Return the (x, y) coordinate for the center point of the cell that contains the specified text.  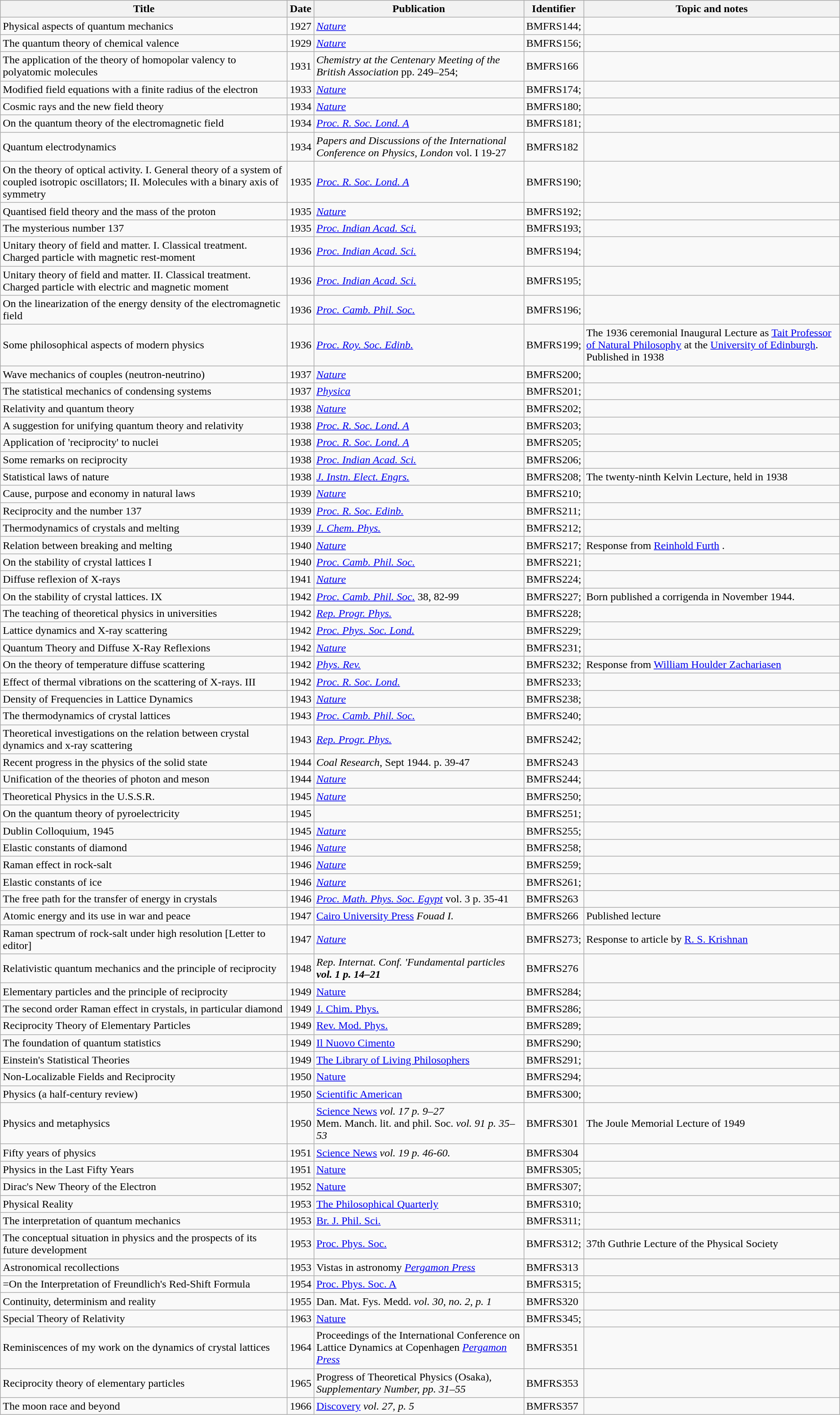
BMFRS258; (554, 848)
On the quantum theory of pyroelectricity (144, 813)
On the quantum theory of the electromagnetic field (144, 123)
Statistical laws of nature (144, 477)
BMFRS208; (554, 477)
BMFRS182 (554, 146)
BMFRS289; (554, 1026)
BMFRS221; (554, 562)
Vistas in astronomy Pergamon Press (419, 1267)
Il Nuovo Cimento (419, 1043)
Cause, purpose and economy in natural laws (144, 494)
BMFRS156; (554, 43)
BMFRS357 (554, 1406)
Response to article by R. S. Krishnan (712, 939)
The Philosophical Quarterly (419, 1204)
BMFRS311; (554, 1221)
BMFRS313 (554, 1267)
Atomic energy and its use in war and peace (144, 916)
Physics in the Last Fifty Years (144, 1169)
BMFRS203; (554, 426)
Response from Reinhold Furth . (712, 545)
Chemistry at the Centenary Meeting of the British Association pp. 249–254; (419, 66)
BMFRS144; (554, 26)
BMFRS276 (554, 969)
Rep. Internat. Conf. 'Fundamental particles vol. 1 p. 14–21 (419, 969)
Thermodynamics of crystals and melting (144, 528)
Theoretical investigations on the relation between crystal dynamics and x-ray scattering (144, 739)
J. Chem. Phys. (419, 528)
The conceptual situation in physics and the prospects of its future development (144, 1244)
The free path for the transfer of energy in crystals (144, 899)
BMFRS351 (554, 1348)
Date (301, 9)
BMFRS315; (554, 1284)
Diffuse reflexion of X-rays (144, 579)
Proc. R. Soc. Edinb. (419, 511)
Continuity, determinism and reality (144, 1301)
BMFRS202; (554, 409)
Proc. Math. Phys. Soc. Egypt vol. 3 p. 35-41 (419, 899)
The interpretation of quantum mechanics (144, 1221)
Raman effect in rock-salt (144, 865)
BMFRS300; (554, 1094)
BMFRS238; (554, 699)
Astronomical recollections (144, 1267)
The application of the theory of homopolar valency to polyatomic molecules (144, 66)
Elementary particles and the principle of reciprocity (144, 992)
Non-Localizable Fields and Reciprocity (144, 1077)
Relativity and quantum theory (144, 409)
Theoretical Physics in the U.S.S.R. (144, 796)
BMFRS174; (554, 89)
Relativistic quantum mechanics and the principle of reciprocity (144, 969)
BMFRS201; (554, 391)
BMFRS284; (554, 992)
Reciprocity theory of elementary particles (144, 1383)
BMFRS206; (554, 460)
Some remarks on reciprocity (144, 460)
Proc. Phys. Soc. (419, 1244)
BMFRS294; (554, 1077)
37th Guthrie Lecture of the Physical Society (712, 1244)
BMFRS310; (554, 1204)
BMFRS305; (554, 1169)
Lattice dynamics and X-ray scattering (144, 631)
BMFRS212; (554, 528)
1955 (301, 1301)
BMFRS240; (554, 716)
On the stability of crystal lattices I (144, 562)
Unification of the theories of photon and meson (144, 779)
Quantum electrodynamics (144, 146)
BMFRS228; (554, 614)
Dan. Mat. Fys. Medd. vol. 30, no. 2, p. 1 (419, 1301)
BMFRS217; (554, 545)
A suggestion for unifying quantum theory and relativity (144, 426)
Physical Reality (144, 1204)
1941 (301, 579)
Fifty years of physics (144, 1152)
BMFRS196; (554, 310)
Proc. Phys. Soc. A (419, 1284)
Br. J. Phil. Sci. (419, 1221)
BMFRS232; (554, 665)
Cairo University Press Fouad I. (419, 916)
Reciprocity and the number 137 (144, 511)
Scientific American (419, 1094)
BMFRS205; (554, 443)
Phys. Rev. (419, 665)
Elastic constants of ice (144, 882)
BMFRS263 (554, 899)
Proc. R. Soc. Lond. (419, 682)
Physics (a half-century review) (144, 1094)
The second order Raman effect in crystals, in particular diamond (144, 1009)
Physical aspects of quantum mechanics (144, 26)
The twenty-ninth Kelvin Lecture, held in 1938 (712, 477)
Special Theory of Relativity (144, 1318)
1964 (301, 1348)
On the stability of crystal lattices. IX (144, 597)
1965 (301, 1383)
1948 (301, 969)
Publication (419, 9)
Coal Research, Sept 1944. p. 39-47 (419, 762)
1952 (301, 1186)
BMFRS181; (554, 123)
BMFRS166 (554, 66)
The Joule Memorial Lecture of 1949 (712, 1123)
Topic and notes (712, 9)
BMFRS273; (554, 939)
BMFRS244; (554, 779)
Identifier (554, 9)
BMFRS210; (554, 494)
Physics and metaphysics (144, 1123)
BMFRS243 (554, 762)
BMFRS242; (554, 739)
1954 (301, 1284)
BMFRS266 (554, 916)
Reciprocity Theory of Elementary Particles (144, 1026)
BMFRS290; (554, 1043)
BMFRS192; (554, 211)
The teaching of theoretical physics in universities (144, 614)
BMFRS251; (554, 813)
=On the Interpretation of Freundlich's Red-Shift Formula (144, 1284)
Dublin Colloquium, 1945 (144, 831)
BMFRS229; (554, 631)
BMFRS312; (554, 1244)
BMFRS261; (554, 882)
BMFRS255; (554, 831)
BMFRS190; (554, 182)
Published lecture (712, 916)
BMFRS199; (554, 345)
Raman spectrum of rock-salt under high resolution [Letter to editor] (144, 939)
BMFRS250; (554, 796)
BMFRS286; (554, 1009)
Science News vol. 17 p. 9–27Mem. Manch. lit. and phil. Soc. vol. 91 p. 35–53 (419, 1123)
BMFRS353 (554, 1383)
BMFRS200; (554, 374)
J. Instn. Elect. Engrs. (419, 477)
1931 (301, 66)
BMFRS180; (554, 106)
Unitary theory of field and matter. II. Classical treatment. Charged particle with electric and magnetic moment (144, 280)
Response from William Houlder Zachariasen (712, 665)
1966 (301, 1406)
BMFRS307; (554, 1186)
BMFRS304 (554, 1152)
Reminiscences of my work on the dynamics of crystal lattices (144, 1348)
Rev. Mod. Phys. (419, 1026)
Proc. Roy. Soc. Edinb. (419, 345)
BMFRS193; (554, 228)
Quantum Theory and Diffuse X-Ray Reflexions (144, 648)
BMFRS227; (554, 597)
Cosmic rays and the new field theory (144, 106)
Density of Frequencies in Lattice Dynamics (144, 699)
The moon race and beyond (144, 1406)
Wave mechanics of couples (neutron-neutrino) (144, 374)
Title (144, 9)
1933 (301, 89)
1929 (301, 43)
Effect of thermal vibrations on the scattering of X-rays. III (144, 682)
Science News vol. 19 p. 46-60. (419, 1152)
Relation between breaking and melting (144, 545)
Born published a corrigenda in November 1944. (712, 597)
BMFRS291; (554, 1060)
The Library of Living Philosophers (419, 1060)
Dirac's New Theory of the Electron (144, 1186)
The foundation of quantum statistics (144, 1043)
BMFRS194; (554, 251)
1963 (301, 1318)
The quantum theory of chemical valence (144, 43)
The thermodynamics of crystal lattices (144, 716)
BMFRS301 (554, 1123)
Elastic constants of diamond (144, 848)
Application of 'reciprocity' to nuclei (144, 443)
Proceedings of the International Conference on Lattice Dynamics at Copenhagen Pergamon Press (419, 1348)
BMFRS320 (554, 1301)
On the theory of optical activity. I. General theory of a system of coupled isotropic oscillators; II. Molecules with a binary axis of symmetry (144, 182)
BMFRS233; (554, 682)
Discovery vol. 27, p. 5 (419, 1406)
On the theory of temperature diffuse scattering (144, 665)
Unitary theory of field and matter. I. Classical treatment. Charged particle with magnetic rest-moment (144, 251)
Progress of Theoretical Physics (Osaka), Supplementary Number, pp. 31–55 (419, 1383)
Physica (419, 391)
BMFRS195; (554, 280)
The statistical mechanics of condensing systems (144, 391)
BMFRS259; (554, 865)
Quantised field theory and the mass of the proton (144, 211)
J. Chim. Phys. (419, 1009)
BMFRS345; (554, 1318)
Proc. Phys. Soc. Lond. (419, 631)
BMFRS224; (554, 579)
On the linearization of the energy density of the electromagnetic field (144, 310)
Einstein's Statistical Theories (144, 1060)
BMFRS231; (554, 648)
BMFRS211; (554, 511)
Papers and Discussions of the International Conference on Physics, London vol. I 19-27 (419, 146)
1927 (301, 26)
Modified field equations with a finite radius of the electron (144, 89)
The 1936 ceremonial Inaugural Lecture as Tait Professor of Natural Philosophy at the University of Edinburgh. Published in 1938 (712, 345)
Recent progress in the physics of the solid state (144, 762)
Some philosophical aspects of modern physics (144, 345)
The mysterious number 137 (144, 228)
Proc. Camb. Phil. Soc. 38, 82-99 (419, 597)
